From the cell containing the given text, extract its center point as (x, y) coordinate. 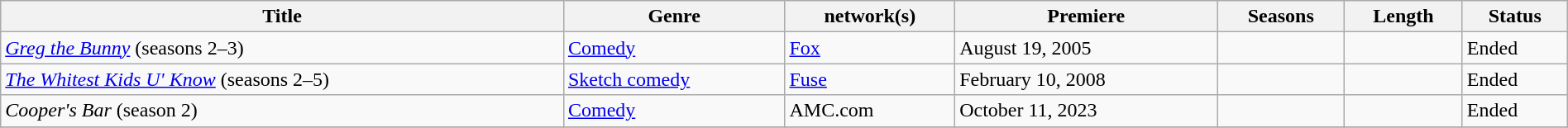
Seasons (1281, 17)
Status (1515, 17)
Premiere (1087, 17)
Length (1404, 17)
Cooper's Bar (season 2) (283, 111)
AMC.com (870, 111)
Title (283, 17)
network(s) (870, 17)
Greg the Bunny (seasons 2–3) (283, 48)
Fox (870, 48)
August 19, 2005 (1087, 48)
Fuse (870, 79)
Sketch comedy (674, 79)
October 11, 2023 (1087, 111)
The Whitest Kids U' Know (seasons 2–5) (283, 79)
February 10, 2008 (1087, 79)
Genre (674, 17)
